Provide the [X, Y] coordinate of the cell's center where the given text is located.  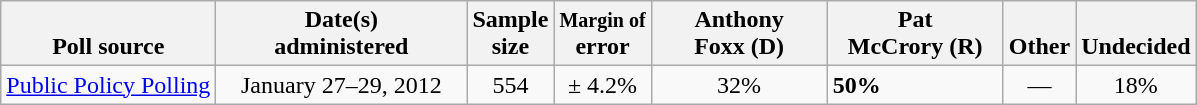
32% [739, 85]
Poll source [108, 34]
Samplesize [510, 34]
January 27–29, 2012 [342, 85]
Undecided [1136, 34]
Margin oferror [602, 34]
18% [1136, 85]
Other [1039, 34]
— [1039, 85]
AnthonyFoxx (D) [739, 34]
554 [510, 85]
± 4.2% [602, 85]
PatMcCrory (R) [915, 34]
Date(s)administered [342, 34]
Public Policy Polling [108, 85]
50% [915, 85]
